Detect which cell encompasses the target text, then output its [x, y] center coordinate. 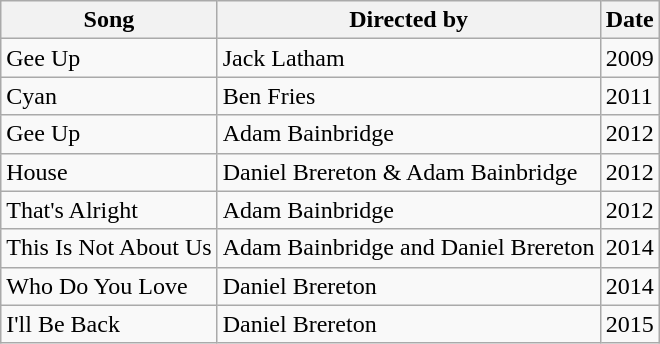
Cyan [109, 96]
Directed by [408, 20]
Adam Bainbridge and Daniel Brereton [408, 248]
2009 [630, 58]
Ben Fries [408, 96]
Jack Latham [408, 58]
I'll Be Back [109, 324]
House [109, 172]
This Is Not About Us [109, 248]
Date [630, 20]
2011 [630, 96]
Song [109, 20]
That's Alright [109, 210]
2015 [630, 324]
Who Do You Love [109, 286]
Daniel Brereton & Adam Bainbridge [408, 172]
